Detect which cell encompasses the target text, then output its (X, Y) center coordinate. 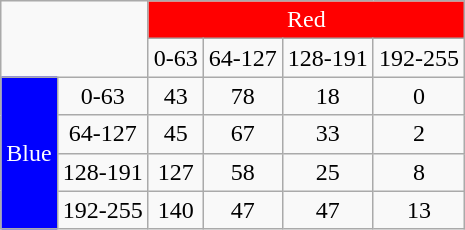
25 (328, 172)
58 (242, 172)
18 (328, 96)
Red (306, 20)
13 (418, 210)
140 (176, 210)
33 (328, 134)
Blue (29, 153)
0 (418, 96)
127 (176, 172)
78 (242, 96)
43 (176, 96)
45 (176, 134)
67 (242, 134)
8 (418, 172)
2 (418, 134)
